Find where the given text appears and provide that cell's center as (x, y) coordinate. 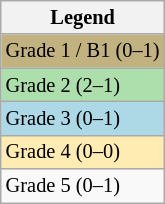
Legend (83, 17)
Grade 1 / B1 (0–1) (83, 51)
Grade 5 (0–1) (83, 186)
Grade 2 (2–1) (83, 85)
Grade 3 (0–1) (83, 118)
Grade 4 (0–0) (83, 152)
